From the cell containing the given text, extract its center point as [x, y] coordinate. 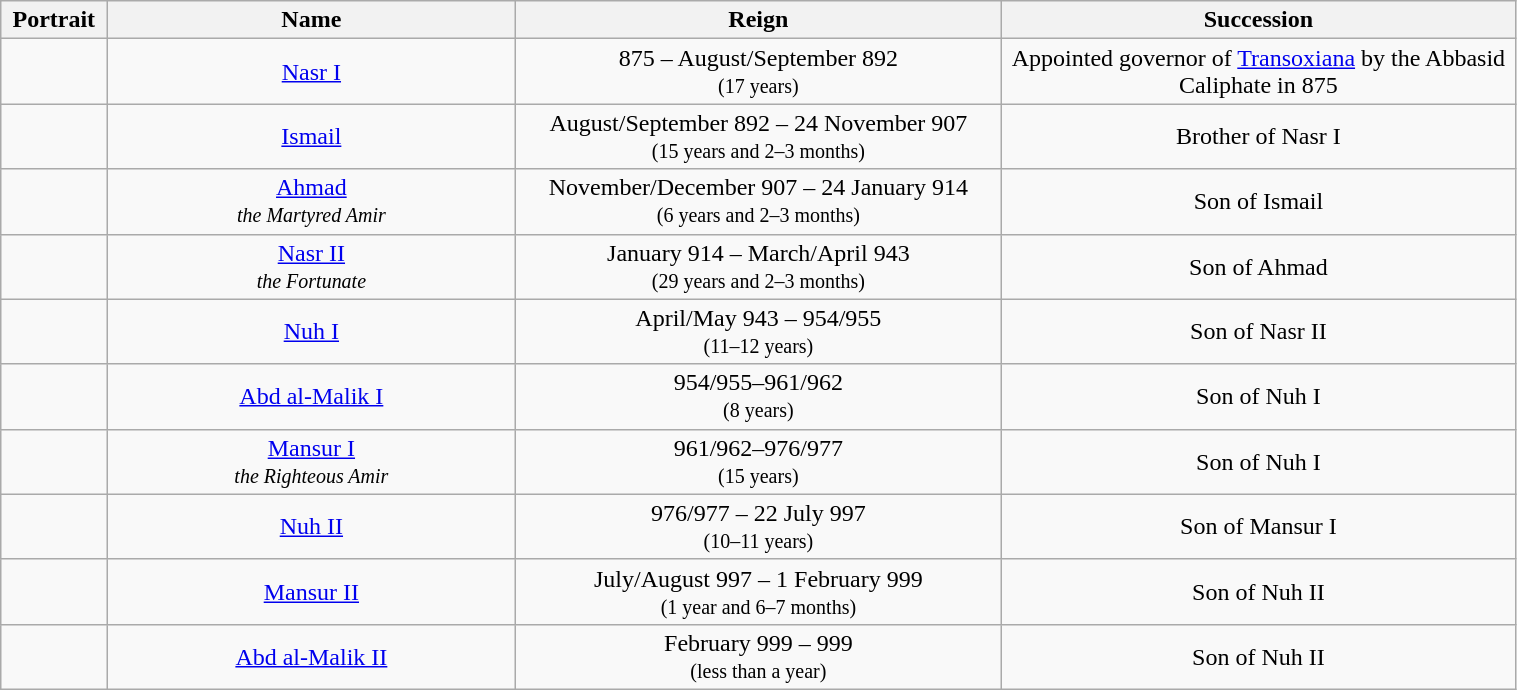
Nasr I [312, 72]
Reign [758, 20]
Ahmadthe Martyred Amir [312, 202]
August/September 892 – 24 November 907(15 years and 2–3 months) [758, 136]
Name [312, 20]
Son of Ahmad [1258, 266]
November/December 907 – 24 January 914(6 years and 2–3 months) [758, 202]
Son of Mansur I [1258, 526]
January 914 – March/April 943(29 years and 2–3 months) [758, 266]
875 – August/September 892(17 years) [758, 72]
976/977 – 22 July 997(10–11 years) [758, 526]
Nasr IIthe Fortunate [312, 266]
Abd al-Malik II [312, 656]
February 999 – 999(less than a year) [758, 656]
Nuh I [312, 332]
Mansur II [312, 592]
961/962–976/977(15 years) [758, 462]
Portrait [54, 20]
Abd al-Malik I [312, 396]
954/955–961/962(8 years) [758, 396]
July/August 997 – 1 February 999(1 year and 6–7 months) [758, 592]
Son of Nasr II [1258, 332]
April/May 943 – 954/955(11–12 years) [758, 332]
Succession [1258, 20]
Son of Ismail [1258, 202]
Ismail [312, 136]
Appointed governor of Transoxiana by the Abbasid Caliphate in 875 [1258, 72]
Nuh II [312, 526]
Mansur Ithe Righteous Amir [312, 462]
Brother of Nasr I [1258, 136]
